Search for the cell housing the specified text and yield its (x, y) center coordinate. 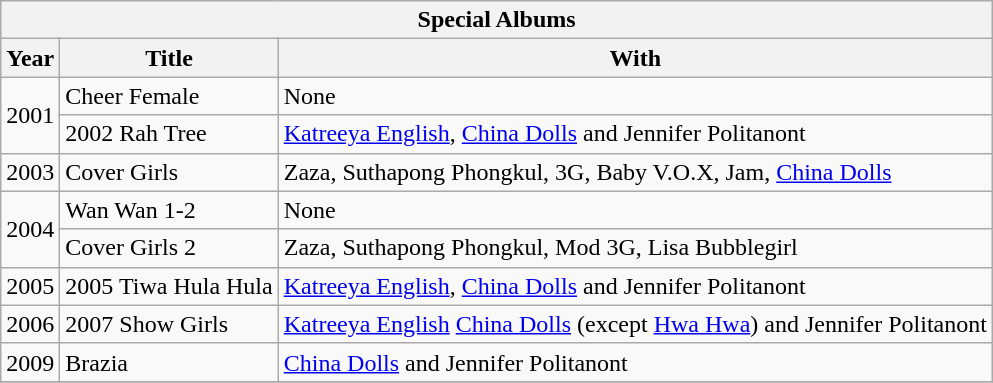
Year (30, 58)
Wan Wan 1-2 (169, 210)
China Dolls and Jennifer Politanont (635, 362)
2006 (30, 324)
2007 Show Girls (169, 324)
2001 (30, 115)
Cover Girls 2 (169, 248)
2005 (30, 286)
2005 Tiwa Hula Hula (169, 286)
Katreeya English China Dolls (except Hwa Hwa) and Jennifer Politanont (635, 324)
2002 Rah Tree (169, 134)
Title (169, 58)
With (635, 58)
2004 (30, 229)
2003 (30, 172)
Cover Girls (169, 172)
Zaza, Suthapong Phongkul, Mod 3G, Lisa Bubblegirl (635, 248)
Zaza, Suthapong Phongkul, 3G, Baby V.O.X, Jam, China Dolls (635, 172)
Cheer Female (169, 96)
Special Albums (497, 20)
2009 (30, 362)
Brazia (169, 362)
